Return [X, Y] of the center of cell containing provided text 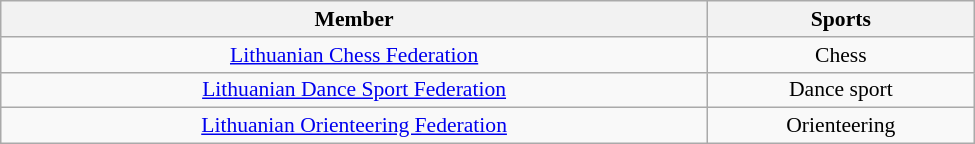
Lithuanian Dance Sport Federation [354, 90]
Member [354, 19]
Orienteering [840, 126]
Lithuanian Orienteering Federation [354, 126]
Sports [840, 19]
Lithuanian Chess Federation [354, 55]
Chess [840, 55]
Dance sport [840, 90]
